Pinpoint the cell where the given text exists, returning its (X, Y) midpoint coordinate. 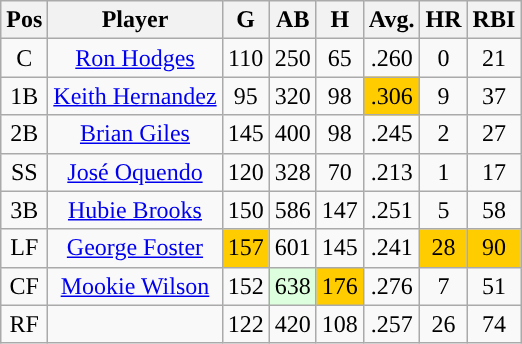
27 (494, 134)
Player (135, 20)
74 (494, 324)
21 (494, 58)
Brian Giles (135, 134)
.276 (392, 286)
420 (292, 324)
1 (444, 172)
.257 (392, 324)
José Oquendo (135, 172)
176 (340, 286)
2B (24, 134)
26 (444, 324)
108 (340, 324)
Mookie Wilson (135, 286)
601 (292, 248)
70 (340, 172)
1B (24, 96)
RBI (494, 20)
150 (246, 210)
17 (494, 172)
Avg. (392, 20)
RF (24, 324)
SS (24, 172)
51 (494, 286)
65 (340, 58)
AB (292, 20)
2 (444, 134)
147 (340, 210)
CF (24, 286)
638 (292, 286)
586 (292, 210)
120 (246, 172)
110 (246, 58)
C (24, 58)
Pos (24, 20)
.251 (392, 210)
157 (246, 248)
250 (292, 58)
Ron Hodges (135, 58)
3B (24, 210)
95 (246, 96)
H (340, 20)
.245 (392, 134)
400 (292, 134)
28 (444, 248)
90 (494, 248)
.241 (392, 248)
58 (494, 210)
0 (444, 58)
320 (292, 96)
152 (246, 286)
9 (444, 96)
.306 (392, 96)
5 (444, 210)
Keith Hernandez (135, 96)
.260 (392, 58)
LF (24, 248)
George Foster (135, 248)
.213 (392, 172)
122 (246, 324)
HR (444, 20)
37 (494, 96)
G (246, 20)
328 (292, 172)
7 (444, 286)
Hubie Brooks (135, 210)
